Provide the (x, y) coordinate of the cell's center where the given text is located.  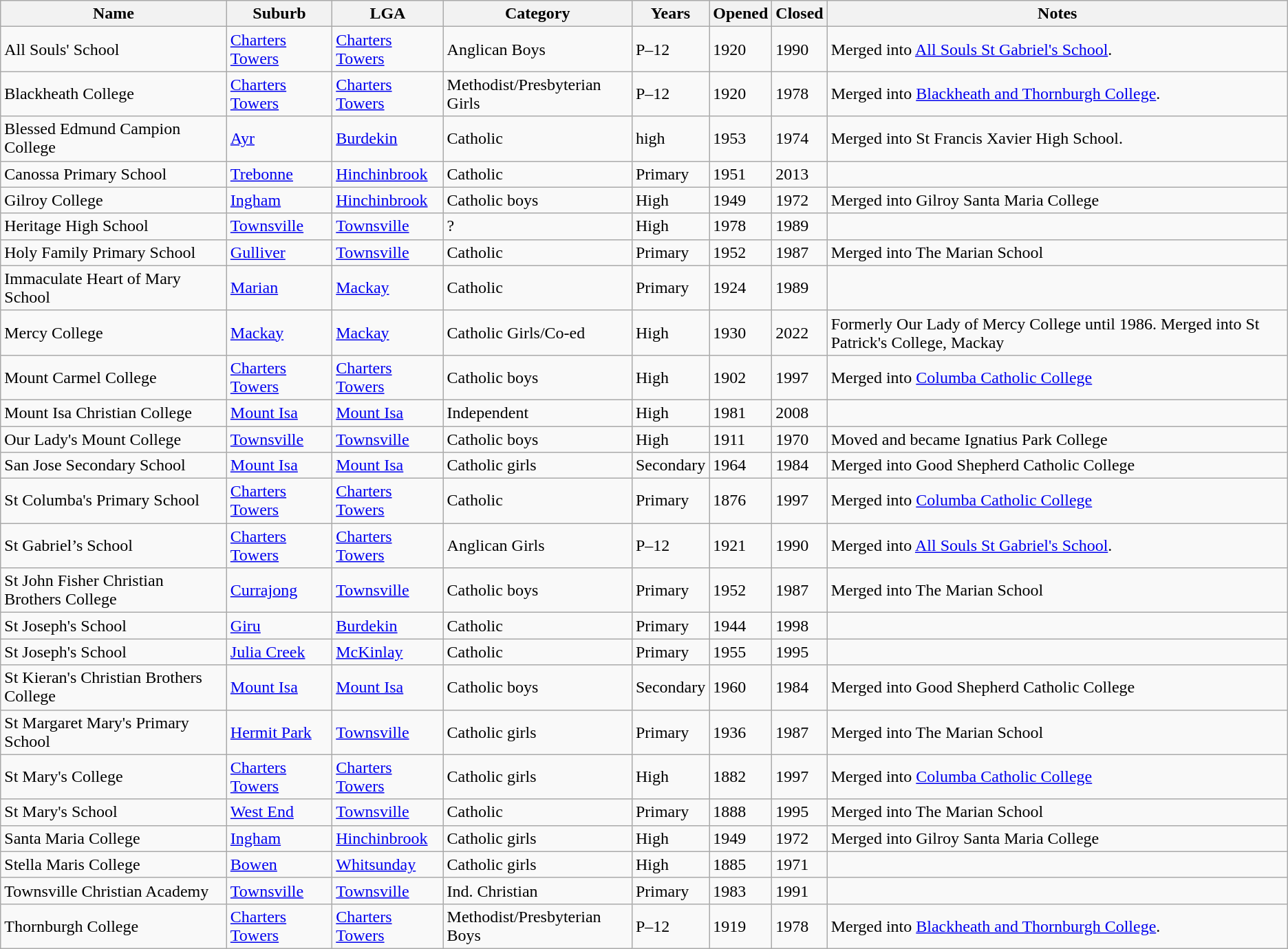
1921 (740, 546)
Methodist/Presbyterian Girls (537, 94)
Formerly Our Lady of Mercy College until 1986. Merged into St Patrick's College, Mackay (1057, 333)
high (670, 139)
1924 (740, 287)
San Jose Secondary School (114, 466)
Townsville Christian Academy (114, 891)
St Mary's School (114, 812)
Anglican Boys (537, 50)
1876 (740, 501)
Mercy College (114, 333)
Immaculate Heart of Mary School (114, 287)
Thornburgh College (114, 926)
2013 (799, 174)
LGA (388, 14)
Hermit Park (279, 732)
1981 (740, 413)
1974 (799, 139)
1955 (740, 652)
1885 (740, 864)
Marian (279, 287)
1953 (740, 139)
Methodist/Presbyterian Boys (537, 926)
1930 (740, 333)
1888 (740, 812)
Notes (1057, 14)
Mount Isa Christian College (114, 413)
All Souls' School (114, 50)
McKinlay (388, 652)
Currajong (279, 590)
Trebonne (279, 174)
Julia Creek (279, 652)
West End (279, 812)
Anglican Girls (537, 546)
? (537, 226)
Gulliver (279, 252)
St Kieran's Christian Brothers College (114, 688)
1944 (740, 626)
Santa Maria College (114, 838)
2008 (799, 413)
Catholic Girls/Co-ed (537, 333)
Name (114, 14)
St Mary's College (114, 777)
Canossa Primary School (114, 174)
Blackheath College (114, 94)
Stella Maris College (114, 864)
Heritage High School (114, 226)
Our Lady's Mount College (114, 439)
Suburb (279, 14)
Independent (537, 413)
Mount Carmel College (114, 377)
Whitsunday (388, 864)
1911 (740, 439)
St Margaret Mary's Primary School (114, 732)
Moved and became Ignatius Park College (1057, 439)
Gilroy College (114, 200)
St Columba's Primary School (114, 501)
1902 (740, 377)
Opened (740, 14)
1998 (799, 626)
1919 (740, 926)
1936 (740, 732)
St John Fisher Christian Brothers College (114, 590)
1882 (740, 777)
1951 (740, 174)
Merged into St Francis Xavier High School. (1057, 139)
St Gabriel’s School (114, 546)
1964 (740, 466)
Bowen (279, 864)
1970 (799, 439)
Giru (279, 626)
Ayr (279, 139)
1983 (740, 891)
2022 (799, 333)
1971 (799, 864)
Blessed Edmund Campion College (114, 139)
1991 (799, 891)
Ind. Christian (537, 891)
1960 (740, 688)
Category (537, 14)
Holy Family Primary School (114, 252)
Years (670, 14)
Closed (799, 14)
